Return the (X, Y) coordinate for the center point of the cell that contains the specified text.  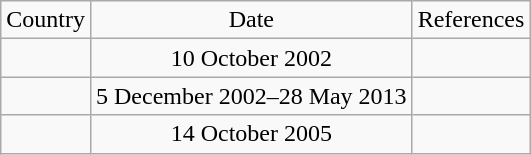
Country (46, 20)
14 October 2005 (251, 134)
10 October 2002 (251, 58)
References (471, 20)
Date (251, 20)
5 December 2002–28 May 2013 (251, 96)
